Provide the (x, y) coordinate of the cell's center where the given text is located.  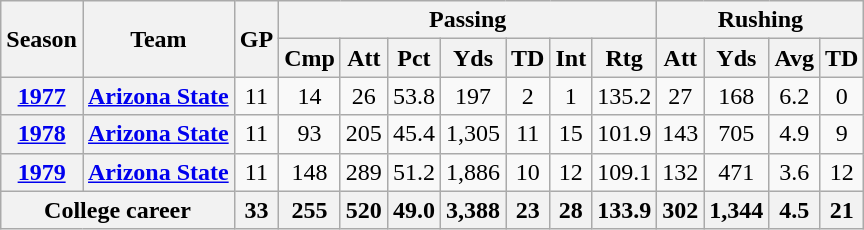
Int (571, 58)
College career (118, 210)
135.2 (624, 96)
51.2 (414, 172)
28 (571, 210)
Rushing (760, 20)
1977 (42, 96)
45.4 (414, 134)
49.0 (414, 210)
15 (571, 134)
1,344 (736, 210)
143 (680, 134)
168 (736, 96)
10 (528, 172)
1,886 (472, 172)
93 (310, 134)
21 (841, 210)
255 (310, 210)
4.9 (794, 134)
Cmp (310, 58)
9 (841, 134)
2 (528, 96)
101.9 (624, 134)
205 (364, 134)
Team (158, 39)
27 (680, 96)
471 (736, 172)
0 (841, 96)
302 (680, 210)
26 (364, 96)
1 (571, 96)
14 (310, 96)
3,388 (472, 210)
23 (528, 210)
132 (680, 172)
705 (736, 134)
520 (364, 210)
289 (364, 172)
Pct (414, 58)
1,305 (472, 134)
1978 (42, 134)
3.6 (794, 172)
4.5 (794, 210)
33 (256, 210)
1979 (42, 172)
Avg (794, 58)
GP (256, 39)
133.9 (624, 210)
109.1 (624, 172)
Season (42, 39)
197 (472, 96)
Rtg (624, 58)
148 (310, 172)
53.8 (414, 96)
Passing (468, 20)
6.2 (794, 96)
